Scan for the cell matching the given text and deliver its [X, Y] coordinate at center. 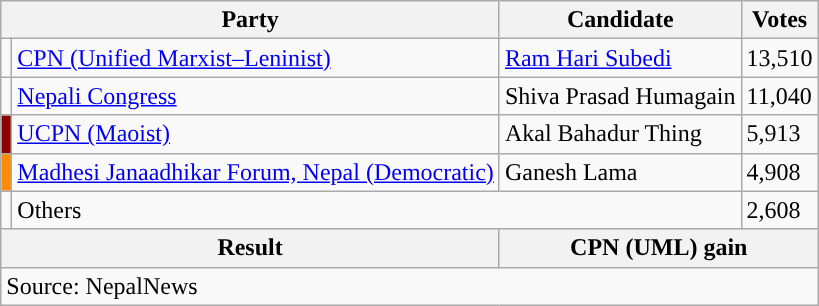
Ganesh Lama [620, 172]
Result [250, 248]
Votes [780, 20]
Party [250, 20]
4,908 [780, 172]
CPN (UML) gain [658, 248]
Shiva Prasad Humagain [620, 96]
Candidate [620, 20]
11,040 [780, 96]
Source: NepalNews [410, 286]
2,608 [780, 210]
UCPN (Maoist) [256, 134]
5,913 [780, 134]
13,510 [780, 58]
Others [376, 210]
Nepali Congress [256, 96]
Akal Bahadur Thing [620, 134]
CPN (Unified Marxist–Leninist) [256, 58]
Ram Hari Subedi [620, 58]
Madhesi Janaadhikar Forum, Nepal (Democratic) [256, 172]
